For the text-containing cell, return its midpoint in [x, y] coordinate format. 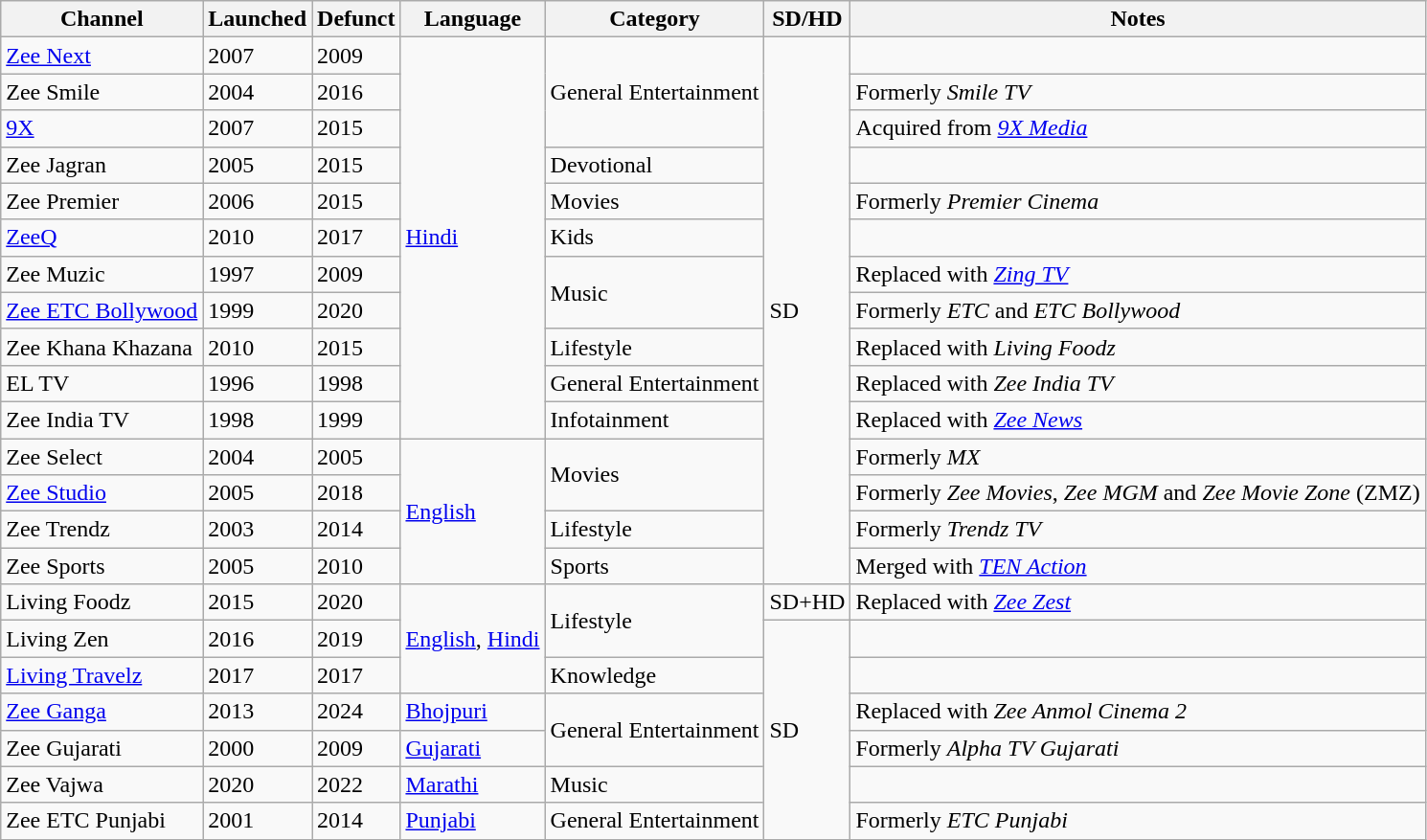
Formerly Trendz TV [1138, 530]
Zee ETC Punjabi [102, 821]
Replaced with Zee Zest [1138, 602]
Channel [102, 19]
Replaced with Living Foodz [1138, 347]
Zee Khana Khazana [102, 347]
Notes [1138, 19]
Living Zen [102, 639]
1996 [258, 383]
Zee Gujarati [102, 748]
Formerly Premier Cinema [1138, 201]
Formerly Alpha TV Gujarati [1138, 748]
Zee Muzic [102, 274]
2022 [356, 784]
2001 [258, 821]
Sports [655, 566]
SD+HD [807, 602]
Zee ETC Bollywood [102, 310]
1997 [258, 274]
9X [102, 128]
EL TV [102, 383]
2019 [356, 639]
Replaced with Zee India TV [1138, 383]
Devotional [655, 165]
Category [655, 19]
Zee Studio [102, 493]
Knowledge [655, 675]
Formerly MX [1138, 457]
Formerly ETC Punjabi [1138, 821]
Replaced with Zing TV [1138, 274]
Formerly ETC and ETC Bollywood [1138, 310]
Replaced with Zee Anmol Cinema 2 [1138, 712]
Zee Jagran [102, 165]
2000 [258, 748]
Language [473, 19]
Zee Smile [102, 92]
SD/HD [807, 19]
Zee Next [102, 56]
Launched [258, 19]
Zee Select [102, 457]
Merged with TEN Action [1138, 566]
Bhojpuri [473, 712]
Defunct [356, 19]
Zee Vajwa [102, 784]
Zee Premier [102, 201]
English, Hindi [473, 639]
Acquired from 9X Media [1138, 128]
2018 [356, 493]
Zee Sports [102, 566]
Living Foodz [102, 602]
ZeeQ [102, 238]
Marathi [473, 784]
2003 [258, 530]
Kids [655, 238]
Hindi [473, 238]
2013 [258, 712]
Infotainment [655, 420]
Punjabi [473, 821]
English [473, 511]
Formerly Zee Movies, Zee MGM and Zee Movie Zone (ZMZ) [1138, 493]
Gujarati [473, 748]
Zee Ganga [102, 712]
Zee Trendz [102, 530]
Living Travelz [102, 675]
Zee India TV [102, 420]
2006 [258, 201]
2024 [356, 712]
Formerly Smile TV [1138, 92]
Replaced with Zee News [1138, 420]
